Capture the cell that displays the provided text and extract its [X, Y] central coordinate. 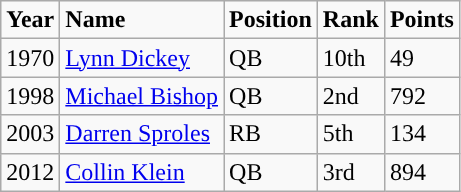
Collin Klein [142, 172]
2nd [350, 96]
RB [271, 134]
Points [422, 20]
134 [422, 134]
Name [142, 20]
792 [422, 96]
Michael Bishop [142, 96]
Lynn Dickey [142, 58]
Position [271, 20]
1970 [30, 58]
2012 [30, 172]
2003 [30, 134]
1998 [30, 96]
Darren Sproles [142, 134]
Year [30, 20]
894 [422, 172]
49 [422, 58]
3rd [350, 172]
5th [350, 134]
Rank [350, 20]
10th [350, 58]
